Find where the given text appears and provide that cell's center as [X, Y] coordinate. 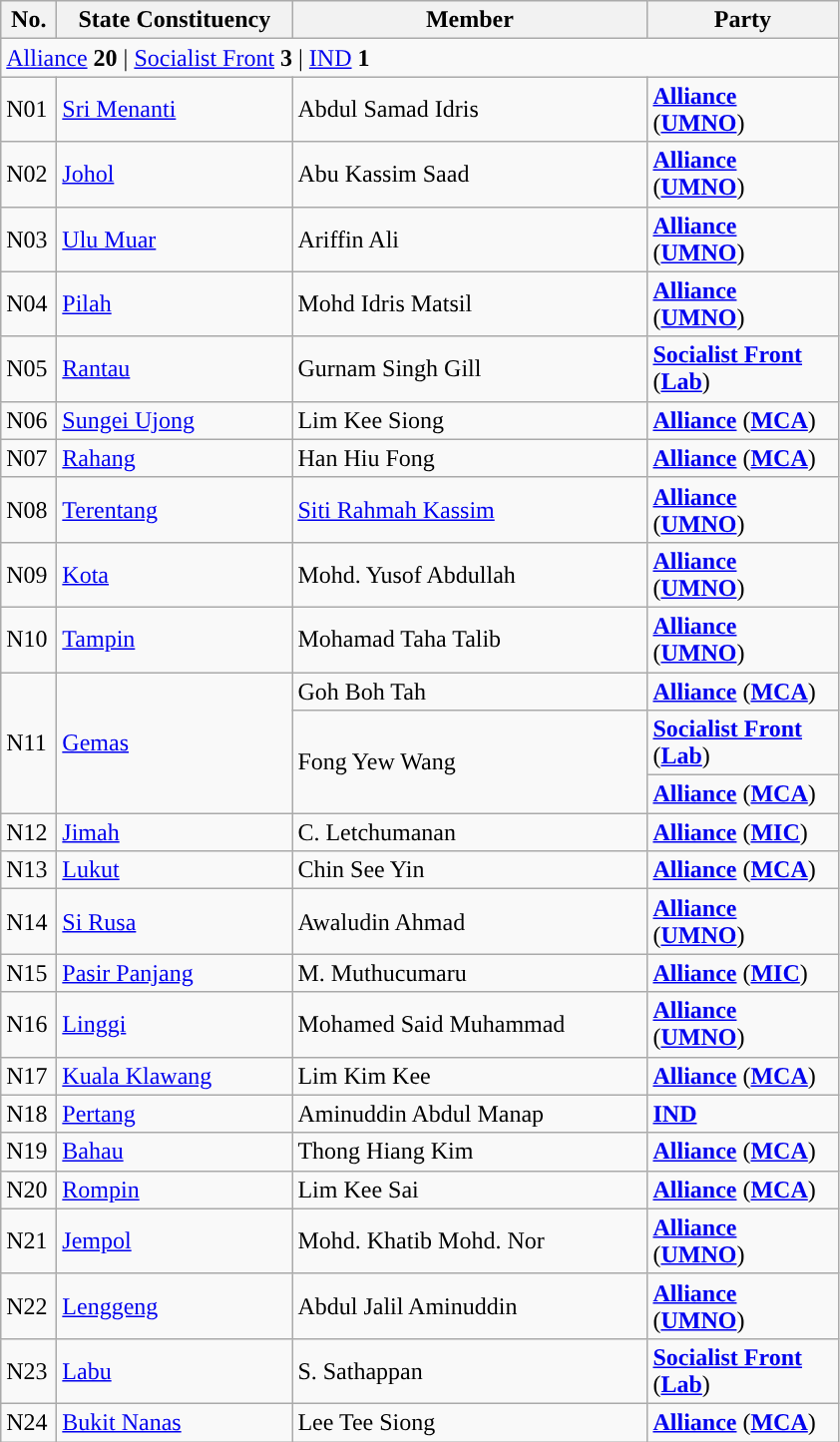
Johol [175, 174]
Chin See Yin [470, 870]
Si Rusa [175, 922]
Mohd Idris Matsil [470, 303]
N19 [29, 1152]
Lim Kim Kee [470, 1076]
N02 [29, 174]
Mohd. Yusof Abdullah [470, 575]
S. Sathappan [470, 1371]
Pasir Panjang [175, 973]
N18 [29, 1114]
Jimah [175, 832]
Gurnam Singh Gill [470, 369]
Ulu Muar [175, 240]
N12 [29, 832]
Sungei Ujong [175, 420]
Rantau [175, 369]
Lukut [175, 870]
Abdul Jalil Aminuddin [470, 1305]
Kota [175, 575]
Siti Rahmah Kassim [470, 509]
IND [742, 1114]
N09 [29, 575]
Rompin [175, 1190]
Member [470, 20]
Mohamad Taha Talib [470, 639]
N04 [29, 303]
N13 [29, 870]
No. [29, 20]
N17 [29, 1076]
Han Hiu Fong [470, 458]
Lim Kee Siong [470, 420]
Tampin [175, 639]
Bukit Nanas [175, 1422]
Kuala Klawang [175, 1076]
Awaludin Ahmad [470, 922]
N24 [29, 1422]
Ariffin Ali [470, 240]
M. Muthucumaru [470, 973]
N03 [29, 240]
Labu [175, 1371]
Linggi [175, 1024]
Fong Yew Wang [470, 762]
Pertang [175, 1114]
N15 [29, 973]
N08 [29, 509]
Bahau [175, 1152]
N23 [29, 1371]
Abdul Samad Idris [470, 110]
N11 [29, 742]
Mohd. Khatib Mohd. Nor [470, 1241]
State Constituency [175, 20]
Jempol [175, 1241]
N05 [29, 369]
Gemas [175, 742]
N16 [29, 1024]
Sri Menanti [175, 110]
Abu Kassim Saad [470, 174]
N14 [29, 922]
Mohamed Said Muhammad [470, 1024]
Lim Kee Sai [470, 1190]
N06 [29, 420]
N07 [29, 458]
Lenggeng [175, 1305]
N10 [29, 639]
Aminuddin Abdul Manap [470, 1114]
Alliance 20 | Socialist Front 3 | IND 1 [419, 58]
Rahang [175, 458]
Lee Tee Siong [470, 1422]
Goh Boh Tah [470, 692]
Party [742, 20]
N01 [29, 110]
Thong Hiang Kim [470, 1152]
C. Letchumanan [470, 832]
N21 [29, 1241]
Pilah [175, 303]
Terentang [175, 509]
N20 [29, 1190]
N22 [29, 1305]
